Capture the cell that displays the provided text and extract its (x, y) central coordinate. 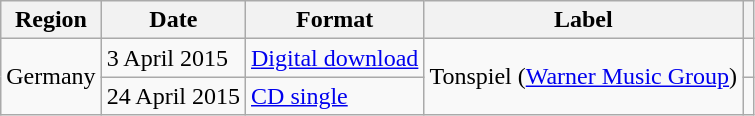
24 April 2015 (173, 96)
Region (51, 20)
Label (584, 20)
Format (335, 20)
Germany (51, 77)
Digital download (335, 58)
CD single (335, 96)
3 April 2015 (173, 58)
Date (173, 20)
Tonspiel (Warner Music Group) (584, 77)
